Output the (X, Y) coordinate of the center of the cell containing the given text.  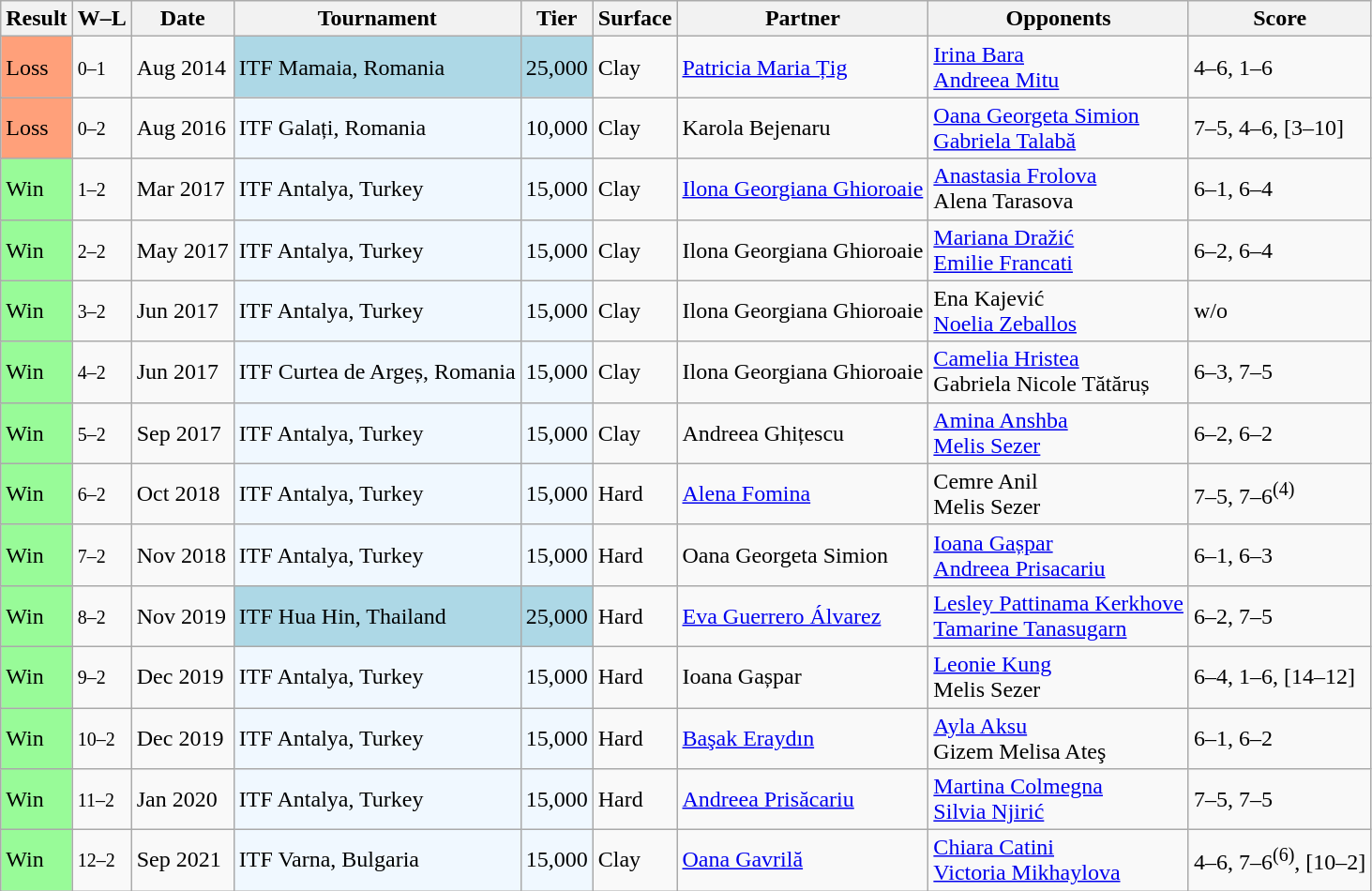
4–6, 1–6 (1279, 68)
Nov 2018 (182, 555)
Ioana Gașpar Andreea Prisacariu (1059, 555)
Başak Eraydın (803, 737)
May 2017 (182, 249)
Mar 2017 (182, 189)
Result (37, 19)
Martina Colmegna Silvia Njirić (1059, 799)
Oana Georgeta Simion Gabriela Talabă (1059, 128)
1–2 (101, 189)
4–2 (101, 371)
w/o (1279, 311)
Camelia Hristea Gabriela Nicole Tătăruș (1059, 371)
W–L (101, 19)
5–2 (101, 433)
Tournament (377, 19)
6–2, 6–4 (1279, 249)
10–2 (101, 737)
Sep 2021 (182, 861)
Sep 2017 (182, 433)
Anastasia Frolova Alena Tarasova (1059, 189)
8–2 (101, 615)
7–2 (101, 555)
Karola Bejenaru (803, 128)
9–2 (101, 677)
7–5, 7–5 (1279, 799)
ITF Mamaia, Romania (377, 68)
Andreea Ghițescu (803, 433)
Amina Anshba Melis Sezer (1059, 433)
4–6, 7–6(6), [10–2] (1279, 861)
6–4, 1–6, [14–12] (1279, 677)
Surface (635, 19)
6–2, 7–5 (1279, 615)
ITF Curtea de Argeș, Romania (377, 371)
Nov 2019 (182, 615)
0–2 (101, 128)
ITF Varna, Bulgaria (377, 861)
Lesley Pattinama Kerkhove Tamarine Tanasugarn (1059, 615)
11–2 (101, 799)
Aug 2016 (182, 128)
6–1, 6–2 (1279, 737)
Ena Kajević Noelia Zeballos (1059, 311)
Partner (803, 19)
Score (1279, 19)
Aug 2014 (182, 68)
Patricia Maria Țig (803, 68)
Opponents (1059, 19)
ITF Hua Hin, Thailand (377, 615)
7–5, 7–6(4) (1279, 493)
Andreea Prisăcariu (803, 799)
Oct 2018 (182, 493)
Alena Fomina (803, 493)
10,000 (557, 128)
12–2 (101, 861)
Chiara Catini Victoria Mikhaylova (1059, 861)
7–5, 4–6, [3–10] (1279, 128)
ITF Galați, Romania (377, 128)
Eva Guerrero Álvarez (803, 615)
Tier (557, 19)
Cemre Anil Melis Sezer (1059, 493)
6–3, 7–5 (1279, 371)
6–1, 6–3 (1279, 555)
3–2 (101, 311)
Oana Georgeta Simion (803, 555)
Mariana Dražić Emilie Francati (1059, 249)
Date (182, 19)
6–2, 6–2 (1279, 433)
Leonie Kung Melis Sezer (1059, 677)
6–2 (101, 493)
2–2 (101, 249)
6–1, 6–4 (1279, 189)
Jan 2020 (182, 799)
0–1 (101, 68)
Oana Gavrilă (803, 861)
Irina Bara Andreea Mitu (1059, 68)
Ioana Gașpar (803, 677)
Ayla Aksu Gizem Melisa Ateş (1059, 737)
